Capture the cell that displays the provided text and extract its [X, Y] central coordinate. 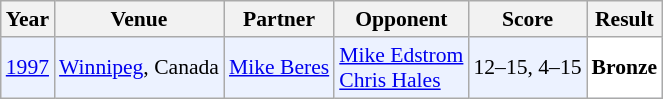
Result [625, 19]
12–15, 4–15 [527, 68]
Venue [139, 19]
Opponent [401, 19]
1997 [28, 68]
Winnipeg, Canada [139, 68]
Mike Edstrom Chris Hales [401, 68]
Score [527, 19]
Partner [279, 19]
Mike Beres [279, 68]
Year [28, 19]
Bronze [625, 68]
